Identify which cell holds the provided text, then report its (X, Y) central coordinate. 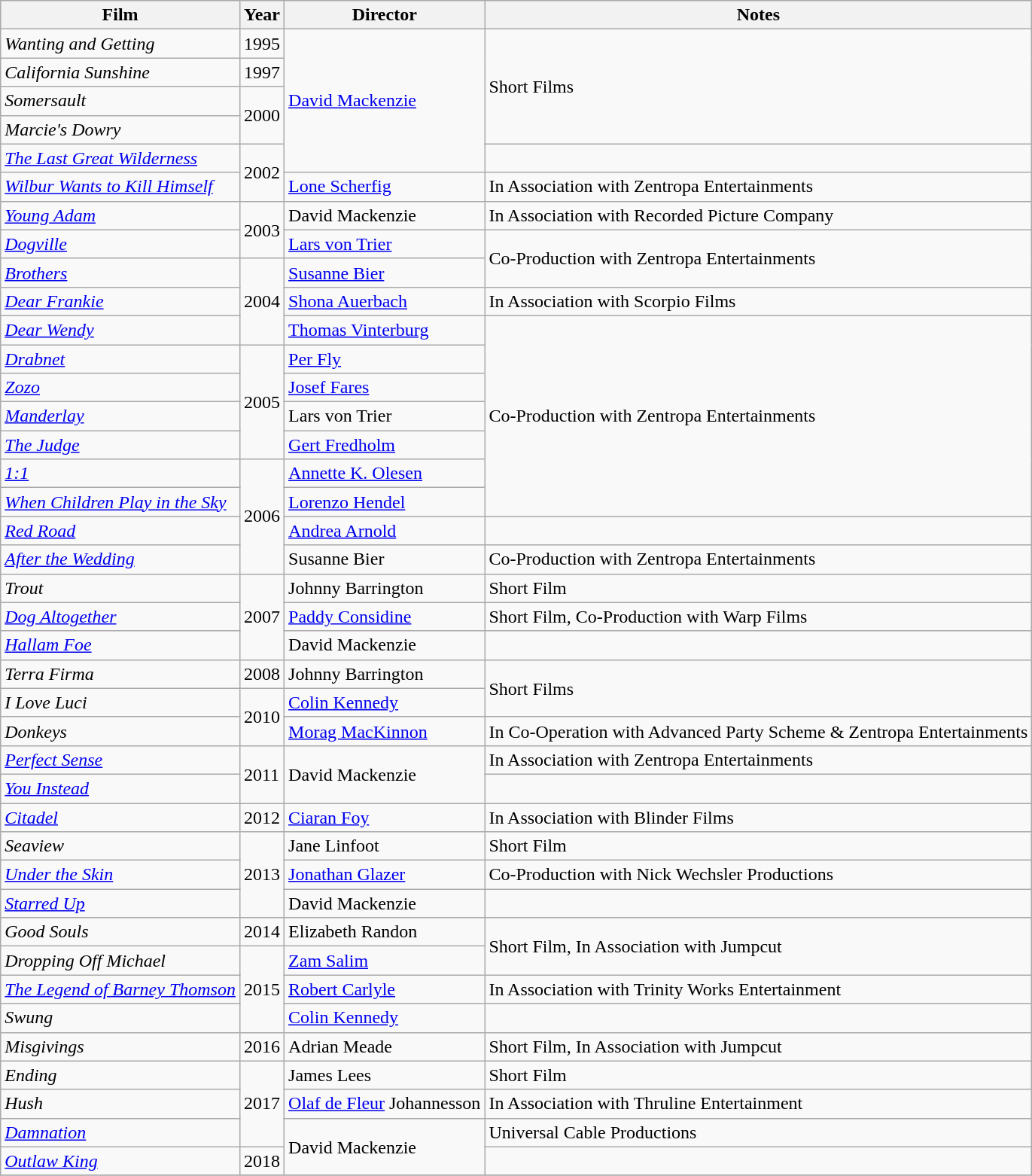
Andrea Arnold (385, 531)
Jane Linfoot (385, 846)
2017 (262, 1104)
Donkeys (120, 731)
Thomas Vinterburg (385, 330)
In Co-Operation with Advanced Party Scheme & Zentropa Entertainments (759, 731)
Citadel (120, 817)
2008 (262, 674)
Under the Skin (120, 875)
Adrian Meade (385, 1047)
Ciaran Foy (385, 817)
Young Adam (120, 215)
2010 (262, 717)
1995 (262, 44)
Director (385, 15)
Year (262, 15)
In Association with Scorpio Films (759, 301)
Short Film, Co-Production with Warp Films (759, 617)
Drabnet (120, 359)
Trout (120, 588)
When Children Play in the Sky (120, 502)
Ending (120, 1075)
In Association with Thruline Entertainment (759, 1104)
Zozo (120, 388)
Seaview (120, 846)
Somersault (120, 101)
Dogville (120, 244)
Wilbur Wants to Kill Himself (120, 187)
Damnation (120, 1132)
Jonathan Glazer (385, 875)
Terra Firma (120, 674)
2018 (262, 1161)
Red Road (120, 531)
Olaf de Fleur Johannesson (385, 1104)
Robert Carlyle (385, 989)
Morag MacKinnon (385, 731)
Lorenzo Hendel (385, 502)
In Association with Trinity Works Entertainment (759, 989)
Marcie's Dowry (120, 129)
You Instead (120, 788)
Co-Production with Nick Wechsler Productions (759, 875)
2013 (262, 875)
After the Wedding (120, 559)
Universal Cable Productions (759, 1132)
Hallam Foe (120, 645)
James Lees (385, 1075)
Notes (759, 15)
Elizabeth Randon (385, 932)
Hush (120, 1104)
2004 (262, 301)
1:1 (120, 474)
2006 (262, 516)
Film (120, 15)
2014 (262, 932)
The Judge (120, 445)
Dear Frankie (120, 301)
Gert Fredholm (385, 445)
2005 (262, 402)
In Association with Blinder Films (759, 817)
Outlaw King (120, 1161)
2016 (262, 1047)
I Love Luci (120, 702)
California Sunshine (120, 72)
Paddy Considine (385, 617)
1997 (262, 72)
The Legend of Barney Thomson (120, 989)
Brothers (120, 273)
Misgivings (120, 1047)
2011 (262, 774)
Per Fly (385, 359)
Dropping Off Michael (120, 961)
Wanting and Getting (120, 44)
Starred Up (120, 903)
2007 (262, 617)
2000 (262, 115)
In Association with Recorded Picture Company (759, 215)
Lone Scherfig (385, 187)
2015 (262, 989)
Perfect Sense (120, 760)
Good Souls (120, 932)
Dear Wendy (120, 330)
2012 (262, 817)
Josef Fares (385, 388)
Swung (120, 1018)
Annette K. Olesen (385, 474)
2002 (262, 172)
Zam Salim (385, 961)
Shona Auerbach (385, 301)
The Last Great Wilderness (120, 158)
Dog Altogether (120, 617)
Manderlay (120, 416)
2003 (262, 230)
